Find where the given text appears and provide that cell's center as [x, y] coordinate. 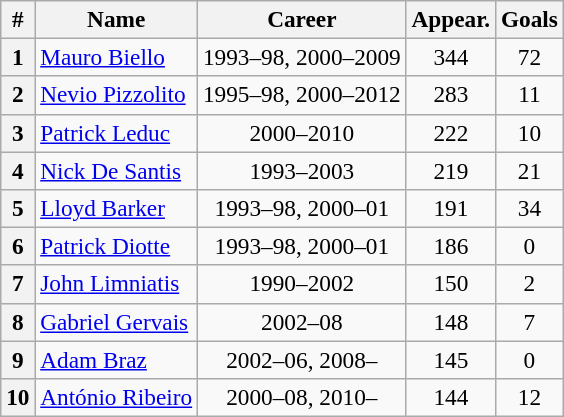
150 [450, 284]
1993–98, 2000–2009 [302, 57]
1990–2002 [302, 284]
1995–98, 2000–2012 [302, 95]
222 [450, 133]
2000–2010 [302, 133]
344 [450, 57]
Gabriel Gervais [116, 322]
8 [18, 322]
Mauro Biello [116, 57]
Appear. [450, 19]
6 [18, 246]
21 [530, 170]
Lloyd Barker [116, 208]
Patrick Diotte [116, 246]
12 [530, 397]
1993–2003 [302, 170]
Name [116, 19]
2000–08, 2010– [302, 397]
144 [450, 397]
1 [18, 57]
Adam Braz [116, 359]
9 [18, 359]
5 [18, 208]
34 [530, 208]
283 [450, 95]
3 [18, 133]
186 [450, 246]
148 [450, 322]
John Limniatis [116, 284]
72 [530, 57]
Career [302, 19]
# [18, 19]
Patrick Leduc [116, 133]
191 [450, 208]
Goals [530, 19]
Nick De Santis [116, 170]
11 [530, 95]
4 [18, 170]
219 [450, 170]
António Ribeiro [116, 397]
Nevio Pizzolito [116, 95]
2002–06, 2008– [302, 359]
145 [450, 359]
2002–08 [302, 322]
